Locate the cell with the specified text and output its [X, Y] center coordinate. 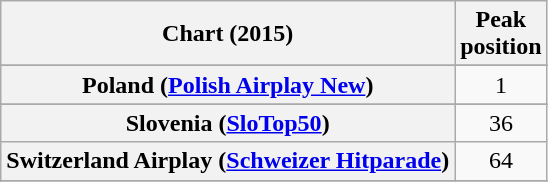
1 [501, 85]
64 [501, 161]
Slovenia (SloTop50) [228, 123]
Poland (Polish Airplay New) [228, 85]
Chart (2015) [228, 34]
Switzerland Airplay (Schweizer Hitparade) [228, 161]
36 [501, 123]
Peakposition [501, 34]
